Output the [x, y] coordinate of the center of the cell containing the given text.  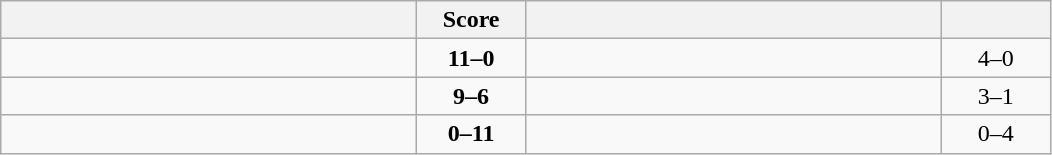
11–0 [472, 58]
Score [472, 20]
3–1 [996, 96]
9–6 [472, 96]
0–4 [996, 134]
0–11 [472, 134]
4–0 [996, 58]
